Return the (X, Y) coordinate for the center point of the cell that contains the specified text.  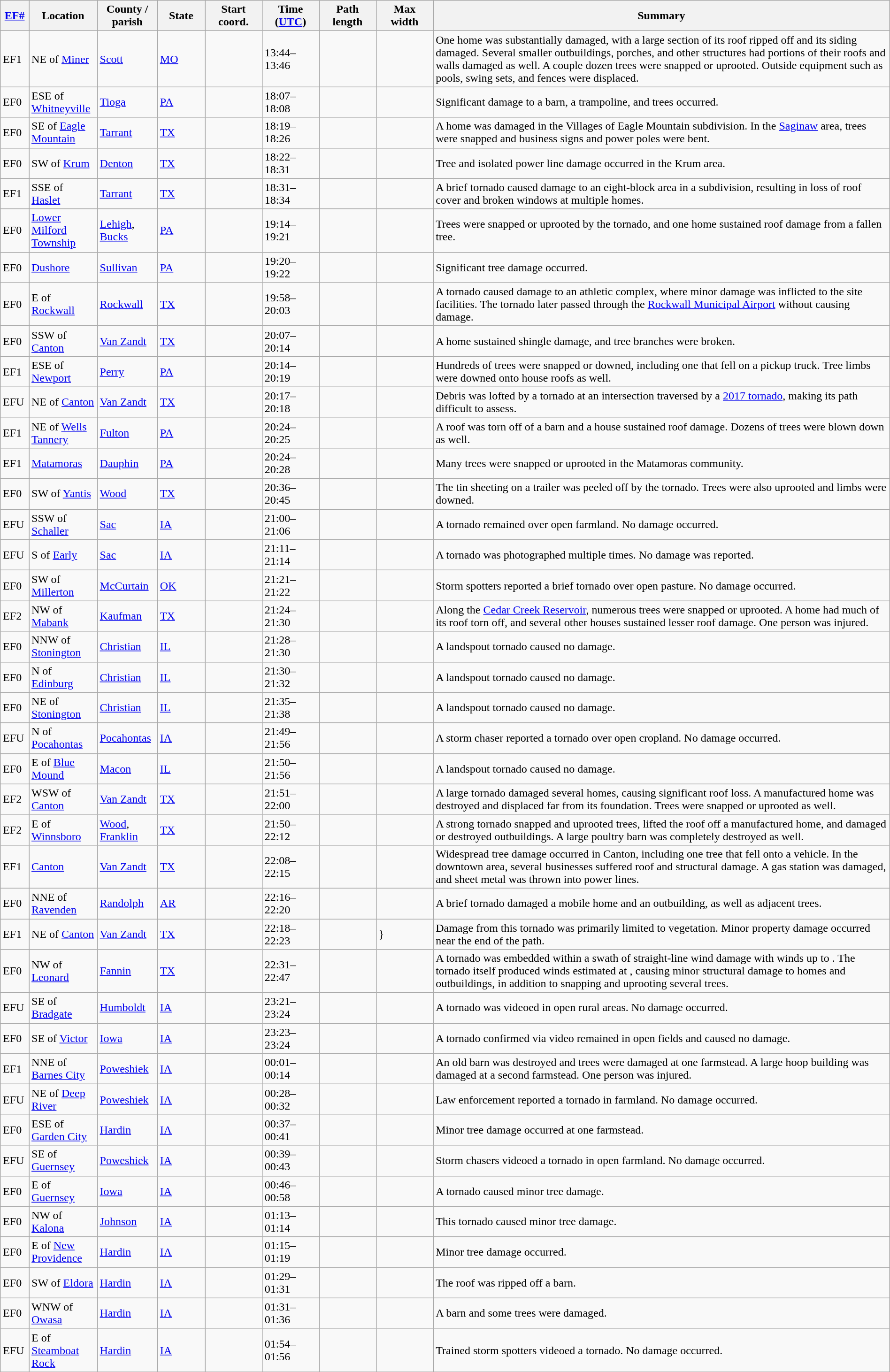
A tornado remained over open farmland. No damage occurred. (662, 525)
Location (63, 16)
Debris was lofted by a tornado at an intersection traversed by a 2017 tornado, making its path difficult to assess. (662, 402)
Dauphin (127, 464)
SE of Victor (63, 1038)
Tree and isolated power line damage occurred in the Krum area. (662, 163)
21:50–22:12 (291, 830)
01:13–01:14 (291, 1221)
Rockwall (127, 304)
00:01–00:14 (291, 1069)
Hundreds of trees were snapped or downed, including one that fell on a pickup truck. Tree limbs were downed onto house roofs as well. (662, 372)
Matamoras (63, 464)
NE of Miner (63, 59)
NNW of Stonington (63, 647)
20:17–20:18 (291, 402)
01:54–01:56 (291, 1350)
A brief tornado damaged a mobile home and an outbuilding, as well as adjacent trees. (662, 903)
Summary (662, 16)
NW of Mabank (63, 616)
Dushore (63, 268)
19:58–20:03 (291, 304)
20:36–20:45 (291, 494)
20:14–20:19 (291, 372)
N of Edinburg (63, 677)
Canton (63, 866)
20:24–20:25 (291, 433)
Perry (127, 372)
A home sustained shingle damage, and tree branches were broken. (662, 341)
19:20–19:22 (291, 268)
21:51–22:00 (291, 799)
23:23–23:24 (291, 1038)
01:31–01:36 (291, 1313)
An old barn was destroyed and trees were damaged at one farmstead. A large hoop building was damaged at a second farmstead. One person was injured. (662, 1069)
Randolph (127, 903)
A storm chaser reported a tornado over open cropland. No damage occurred. (662, 738)
S of Early (63, 555)
NW of Leonard (63, 971)
Max width (405, 16)
NNE of Barnes City (63, 1069)
A roof was torn off of a barn and a house sustained roof damage. Dozens of trees were blown down as well. (662, 433)
SE of Bradgate (63, 1008)
SW of Krum (63, 163)
18:22–18:31 (291, 163)
State (181, 16)
Trained storm spotters videoed a tornado. No damage occurred. (662, 1350)
E of Guernsey (63, 1191)
Minor tree damage occurred. (662, 1252)
Start coord. (234, 16)
SSW of Canton (63, 341)
18:19–18:26 (291, 132)
A tornado caused minor tree damage. (662, 1191)
Wood, Franklin (127, 830)
Minor tree damage occurred at one farmstead. (662, 1130)
NE of Deep River (63, 1099)
Tioga (127, 102)
A tornado confirmed via video remained in open fields and caused no damage. (662, 1038)
Fulton (127, 433)
E of Winnsboro (63, 830)
20:07–20:14 (291, 341)
01:15–01:19 (291, 1252)
NE of Stonington (63, 708)
County / parish (127, 16)
22:18–22:23 (291, 934)
E of New Providence (63, 1252)
SE of Eagle Mountain (63, 132)
13:44–13:46 (291, 59)
00:39–00:43 (291, 1160)
Storm spotters reported a brief tornado over open pasture. No damage occurred. (662, 586)
21:21–21:22 (291, 586)
01:29–01:31 (291, 1282)
21:35–21:38 (291, 708)
22:08–22:15 (291, 866)
The roof was ripped off a barn. (662, 1282)
18:07–18:08 (291, 102)
NE of Wells Tannery (63, 433)
OK (181, 586)
SW of Yantis (63, 494)
SW of Millerton (63, 586)
E of Blue Mound (63, 769)
23:21–23:24 (291, 1008)
21:00–21:06 (291, 525)
A tornado was videoed in open rural areas. No damage occurred. (662, 1008)
This tornado caused minor tree damage. (662, 1221)
SSE of Haslet (63, 193)
Johnson (127, 1221)
E of Steamboat Rock (63, 1350)
22:31–22:47 (291, 971)
Macon (127, 769)
EF# (15, 16)
NNE of Ravenden (63, 903)
21:11–21:14 (291, 555)
Fannin (127, 971)
N of Pocahontas (63, 738)
The tin sheeting on a trailer was peeled off by the tornado. Trees were also uprooted and limbs were downed. (662, 494)
Lehigh, Bucks (127, 230)
Lower Milford Township (63, 230)
SSW of Schaller (63, 525)
Sullivan (127, 268)
WNW of Owasa (63, 1313)
00:46–00:58 (291, 1191)
21:28–21:30 (291, 647)
Pocahontas (127, 738)
Scott (127, 59)
21:50–21:56 (291, 769)
21:30–21:32 (291, 677)
SW of Eldora (63, 1282)
A tornado was photographed multiple times. No damage was reported. (662, 555)
WSW of Canton (63, 799)
A barn and some trees were damaged. (662, 1313)
AR (181, 903)
21:49–21:56 (291, 738)
Law enforcement reported a tornado in farmland. No damage occurred. (662, 1099)
SE of Guernsey (63, 1160)
Damage from this tornado was primarily limited to vegetation. Minor property damage occurred near the end of the path. (662, 934)
NW of Kalona (63, 1221)
} (405, 934)
ESE of Newport (63, 372)
00:37–00:41 (291, 1130)
MO (181, 59)
Kaufman (127, 616)
19:14–19:21 (291, 230)
E of Rockwall (63, 304)
Denton (127, 163)
Significant damage to a barn, a trampoline, and trees occurred. (662, 102)
Wood (127, 494)
ESE of Whitneyville (63, 102)
Humboldt (127, 1008)
Time (UTC) (291, 16)
A brief tornado caused damage to an eight-block area in a subdivision, resulting in loss of roof cover and broken windows at multiple homes. (662, 193)
18:31–18:34 (291, 193)
Storm chasers videoed a tornado in open farmland. No damage occurred. (662, 1160)
Significant tree damage occurred. (662, 268)
22:16–22:20 (291, 903)
McCurtain (127, 586)
Path length (348, 16)
Trees were snapped or uprooted by the tornado, and one home sustained roof damage from a fallen tree. (662, 230)
00:28–00:32 (291, 1099)
Many trees were snapped or uprooted in the Matamoras community. (662, 464)
21:24–21:30 (291, 616)
ESE of Garden City (63, 1130)
20:24–20:28 (291, 464)
